From the cell containing the given text, extract its center point as (x, y) coordinate. 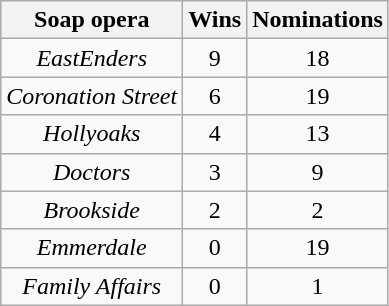
Brookside (92, 210)
3 (215, 172)
Hollyoaks (92, 134)
13 (318, 134)
EastEnders (92, 58)
Coronation Street (92, 96)
Soap opera (92, 20)
18 (318, 58)
6 (215, 96)
Wins (215, 20)
Family Affairs (92, 286)
Emmerdale (92, 248)
Nominations (318, 20)
4 (215, 134)
1 (318, 286)
Doctors (92, 172)
